Determine the [X, Y] coordinate at the center of the cell enclosing the given text.  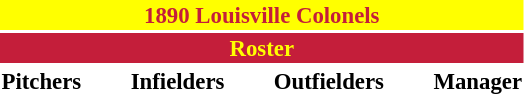
Roster [262, 48]
1890 Louisville Colonels [262, 15]
